Determine the (x, y) coordinate at the center of the cell enclosing the given text.  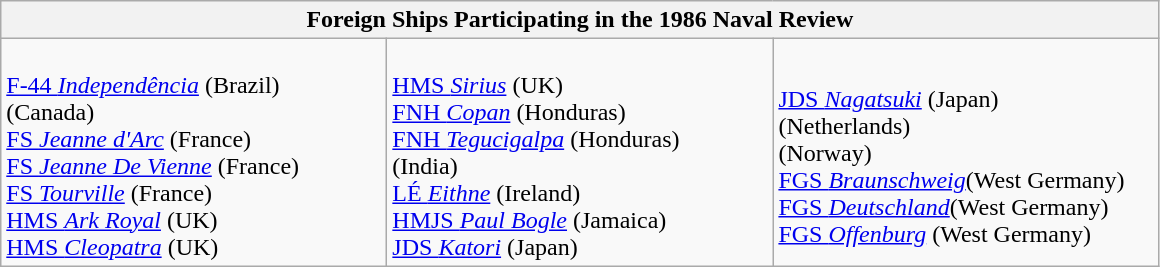
JDS Nagatsuki (Japan) (Netherlands) (Norway) FGS Braunschweig(West Germany) FGS Deutschland(West Germany) FGS Offenburg (West Germany) (966, 152)
HMS Sirius (UK) FNH Copan (Honduras) FNH Tegucigalpa (Honduras) (India) LÉ Eithne (Ireland) HMJS Paul Bogle (Jamaica) JDS Katori (Japan) (580, 152)
Foreign Ships Participating in the 1986 Naval Review (580, 20)
